Search for the cell housing the specified text and yield its [X, Y] center coordinate. 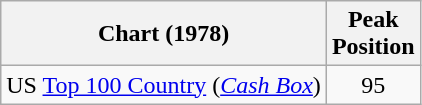
PeakPosition [373, 34]
95 [373, 85]
Chart (1978) [164, 34]
US Top 100 Country (Cash Box) [164, 85]
